Extract the [X, Y] coordinate from the center of the cell holding the provided text.  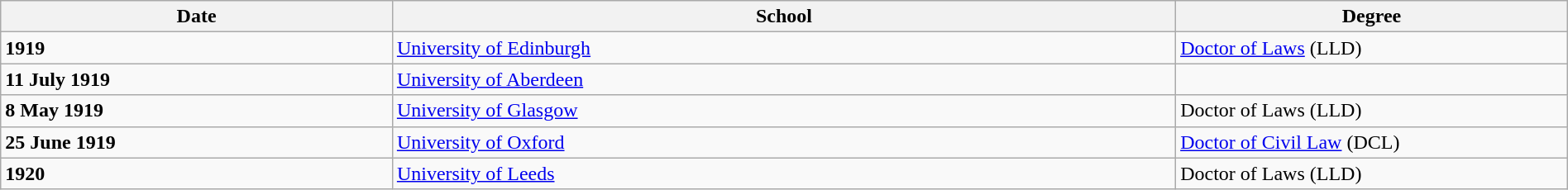
Doctor of Civil Law (DCL) [1372, 142]
Degree [1372, 17]
Date [197, 17]
8 May 1919 [197, 111]
University of Aberdeen [784, 79]
1919 [197, 48]
11 July 1919 [197, 79]
University of Leeds [784, 173]
School [784, 17]
University of Oxford [784, 142]
University of Glasgow [784, 111]
University of Edinburgh [784, 48]
25 June 1919 [197, 142]
1920 [197, 173]
